Search for the cell housing the specified text and yield its [X, Y] center coordinate. 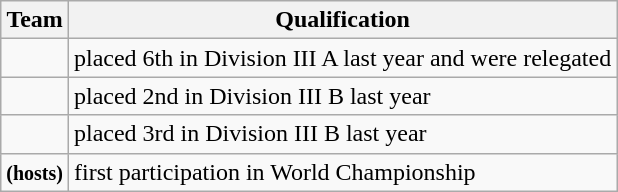
placed 3rd in Division III B last year [342, 134]
first participation in World Championship [342, 172]
placed 2nd in Division III B last year [342, 96]
Qualification [342, 20]
Team [35, 20]
placed 6th in Division III A last year and were relegated [342, 58]
(hosts) [35, 172]
